Return [X, Y] of the center of cell containing provided text 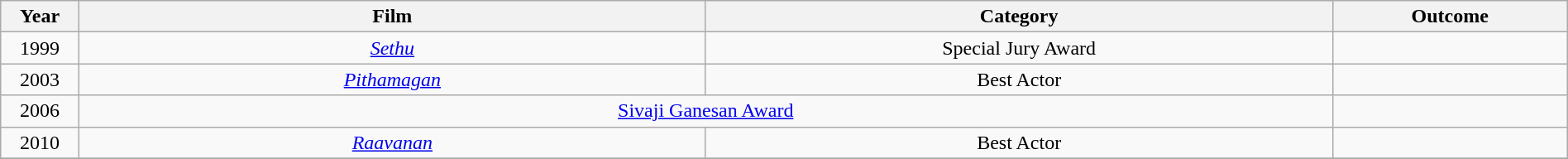
2006 [40, 111]
Raavanan [392, 142]
Pithamagan [392, 79]
2010 [40, 142]
1999 [40, 48]
Special Jury Award [1019, 48]
Film [392, 17]
2003 [40, 79]
Outcome [1450, 17]
Sivaji Ganesan Award [705, 111]
Year [40, 17]
Sethu [392, 48]
Category [1019, 17]
